Output the [X, Y] coordinate of the center of the cell containing the given text.  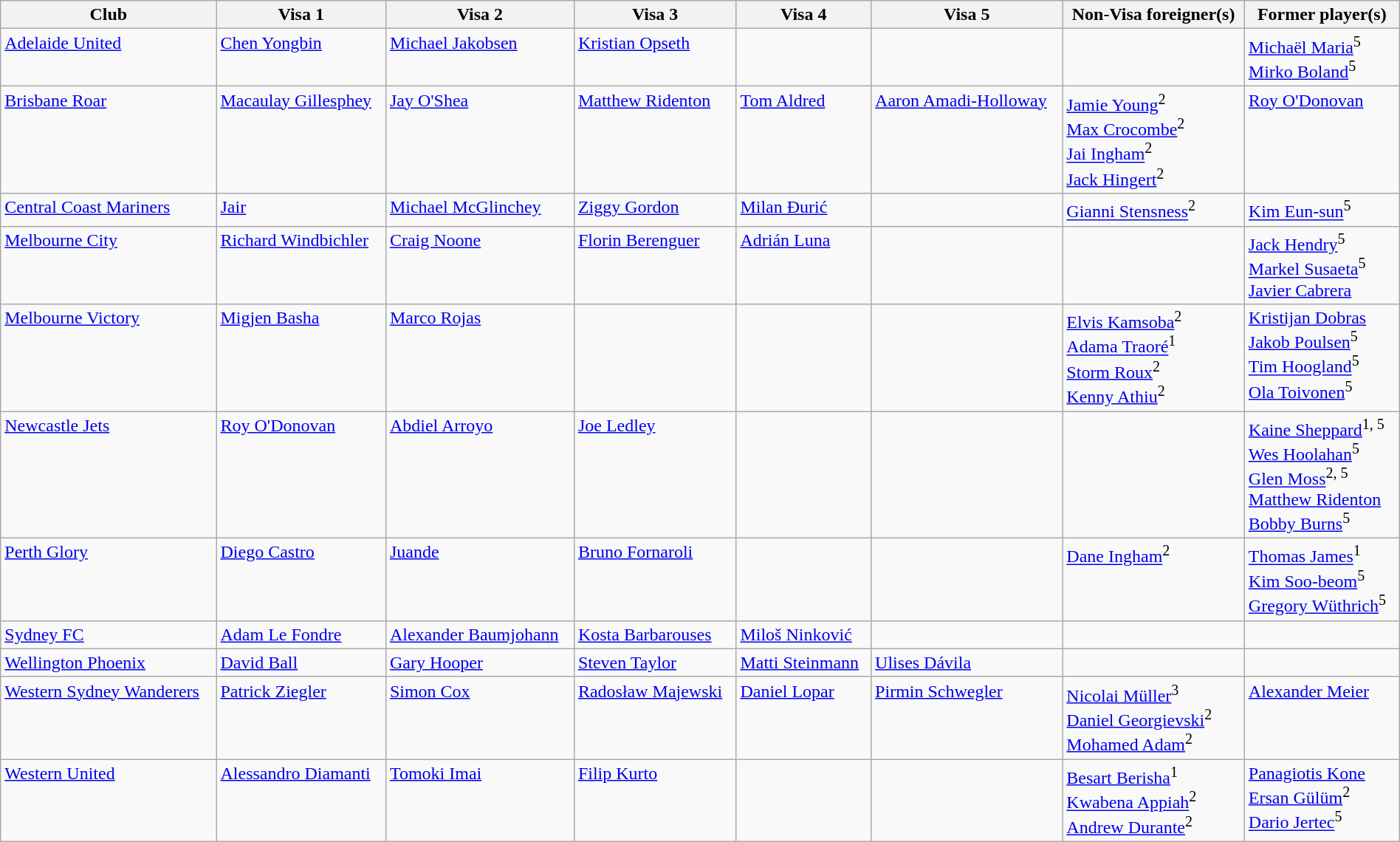
Dane Ingham2 [1153, 580]
Brisbane Roar [109, 140]
Central Coast Mariners [109, 210]
Joe Ledley [655, 475]
Miloš Ninković [803, 634]
Aaron Amadi-Holloway [967, 140]
Visa 3 [655, 15]
Macaulay Gillesphey [301, 140]
Bruno Fornaroli [655, 580]
Western Sydney Wanderers [109, 718]
Panagiotis Kone Ersan Gülüm2 Dario Jertec5 [1322, 801]
Tom Aldred [803, 140]
Filip Kurto [655, 801]
Kim Eun-sun5 [1322, 210]
Perth Glory [109, 580]
Kristian Opseth [655, 58]
Chen Yongbin [301, 58]
Alexander Meier [1322, 718]
Ulises Dávila [967, 663]
Matthew Ridenton [655, 140]
Melbourne City [109, 264]
Juande [480, 580]
Kaine Sheppard1, 5 Wes Hoolahan5 Glen Moss2, 5 Matthew Ridenton Bobby Burns5 [1322, 475]
Milan Đurić [803, 210]
Club [109, 15]
Visa 2 [480, 15]
Migjen Basha [301, 357]
Jay O'Shea [480, 140]
Kosta Barbarouses [655, 634]
Visa 1 [301, 15]
Former player(s) [1322, 15]
Pirmin Schwegler [967, 718]
Wellington Phoenix [109, 663]
Visa 5 [967, 15]
Matti Steinmann [803, 663]
Simon Cox [480, 718]
Marco Rojas [480, 357]
Visa 4 [803, 15]
Craig Noone [480, 264]
Jack Hendry5 Markel Susaeta5 Javier Cabrera [1322, 264]
Tomoki Imai [480, 801]
Melbourne Victory [109, 357]
Non-Visa foreigner(s) [1153, 15]
Elvis Kamsoba2 Adama Traoré1 Storm Roux2 Kenny Athiu2 [1153, 357]
Gianni Stensness2 [1153, 210]
Florin Berenguer [655, 264]
Jair [301, 210]
Diego Castro [301, 580]
Abdiel Arroyo [480, 475]
Adrián Luna [803, 264]
Gary Hooper [480, 663]
Alexander Baumjohann [480, 634]
Adelaide United [109, 58]
Nicolai Müller3 Daniel Georgievski2 Mohamed Adam2 [1153, 718]
Adam Le Fondre [301, 634]
Michael Jakobsen [480, 58]
David Ball [301, 663]
Steven Taylor [655, 663]
Patrick Ziegler [301, 718]
Western United [109, 801]
Thomas James1 Kim Soo-beom5 Gregory Wüthrich5 [1322, 580]
Daniel Lopar [803, 718]
Alessandro Diamanti [301, 801]
Ziggy Gordon [655, 210]
Besart Berisha1 Kwabena Appiah2 Andrew Durante2 [1153, 801]
Jamie Young2 Max Crocombe2 Jai Ingham2 Jack Hingert2 [1153, 140]
Sydney FC [109, 634]
Richard Windbichler [301, 264]
Michael McGlinchey [480, 210]
Newcastle Jets [109, 475]
Radosław Majewski [655, 718]
Kristijan Dobras Jakob Poulsen5 Tim Hoogland5 Ola Toivonen5 [1322, 357]
Michaël Maria5 Mirko Boland5 [1322, 58]
